Identify which cell holds the provided text, then report its (X, Y) central coordinate. 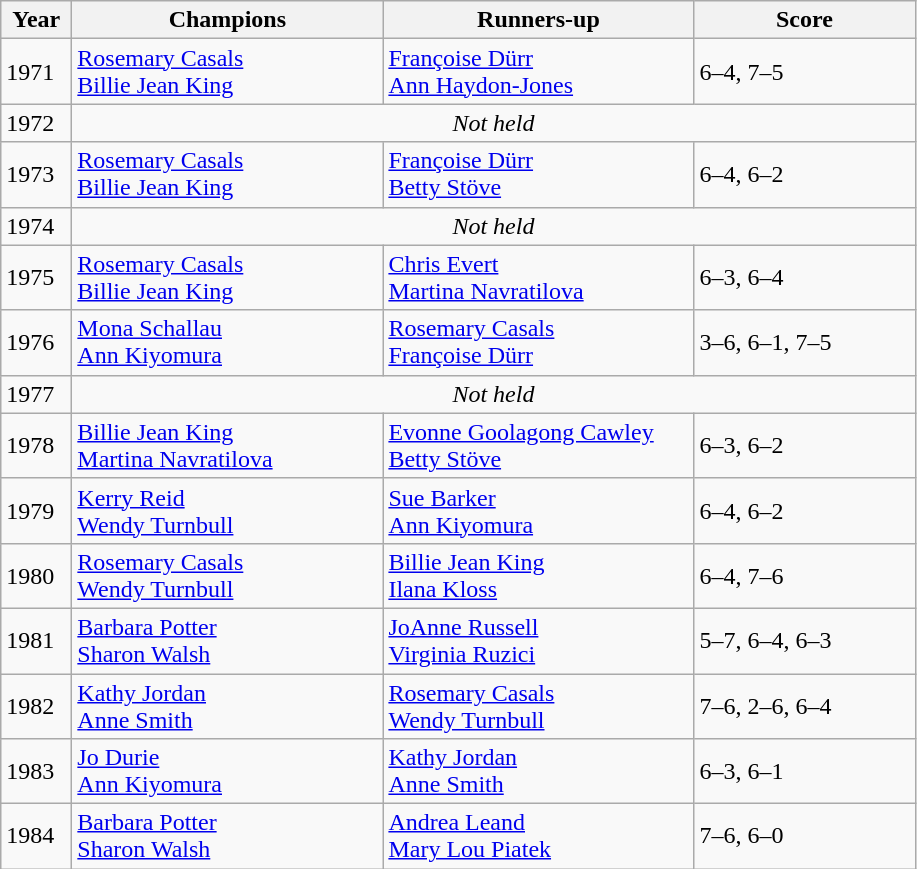
1981 (36, 640)
JoAnne Russell Virginia Ruzici (538, 640)
7–6, 6–0 (804, 836)
1984 (36, 836)
Billie Jean King Martina Navratilova (228, 446)
Françoise Dürr Betty Stöve (538, 174)
Rosemary Casals Françoise Dürr (538, 342)
Sue Barker Ann Kiyomura (538, 510)
5–7, 6–4, 6–3 (804, 640)
Score (804, 20)
6–4, 7–5 (804, 72)
1983 (36, 772)
1976 (36, 342)
1977 (36, 394)
1972 (36, 123)
1978 (36, 446)
Champions (228, 20)
Mona Schallau Ann Kiyomura (228, 342)
1982 (36, 706)
Andrea Leand Mary Lou Piatek (538, 836)
1980 (36, 576)
6–4, 7–6 (804, 576)
1974 (36, 226)
3–6, 6–1, 7–5 (804, 342)
Kerry Reid Wendy Turnbull (228, 510)
7–6, 2–6, 6–4 (804, 706)
6–3, 6–4 (804, 278)
Runners-up (538, 20)
Year (36, 20)
1979 (36, 510)
Evonne Goolagong Cawley Betty Stöve (538, 446)
1975 (36, 278)
Chris Evert Martina Navratilova (538, 278)
1971 (36, 72)
6–3, 6–2 (804, 446)
Billie Jean King Ilana Kloss (538, 576)
1973 (36, 174)
6–3, 6–1 (804, 772)
Jo Durie Ann Kiyomura (228, 772)
Françoise Dürr Ann Haydon-Jones (538, 72)
